Locate the cell with the specified text and output its [X, Y] center coordinate. 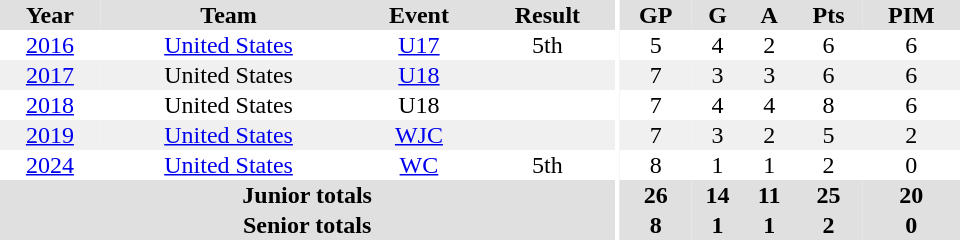
20 [912, 195]
2019 [50, 135]
G [718, 15]
25 [828, 195]
Result [548, 15]
Senior totals [307, 225]
U17 [418, 45]
2018 [50, 105]
2017 [50, 75]
PIM [912, 15]
WJC [418, 135]
26 [656, 195]
14 [718, 195]
GP [656, 15]
2024 [50, 165]
WC [418, 165]
A [769, 15]
Year [50, 15]
Pts [828, 15]
11 [769, 195]
Event [418, 15]
Junior totals [307, 195]
Team [229, 15]
2016 [50, 45]
